Search for the cell housing the specified text and yield its [X, Y] center coordinate. 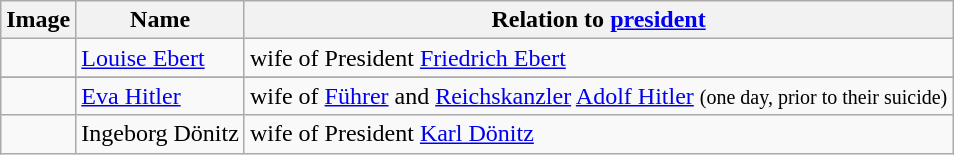
wife of President Friedrich Ebert [598, 58]
Relation to president [598, 20]
wife of Führer and Reichskanzler Adolf Hitler (one day, prior to their suicide) [598, 96]
Eva Hitler [160, 96]
Ingeborg Dönitz [160, 134]
wife of President Karl Dönitz [598, 134]
Louise Ebert [160, 58]
Name [160, 20]
Image [38, 20]
